Detect which cell encompasses the target text, then output its [X, Y] center coordinate. 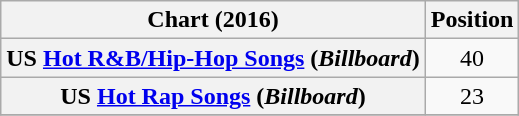
Chart (2016) [213, 20]
Position [472, 20]
40 [472, 58]
US Hot R&B/Hip-Hop Songs (Billboard) [213, 58]
23 [472, 96]
US Hot Rap Songs (Billboard) [213, 96]
